Return (x, y) of the center of cell containing provided text 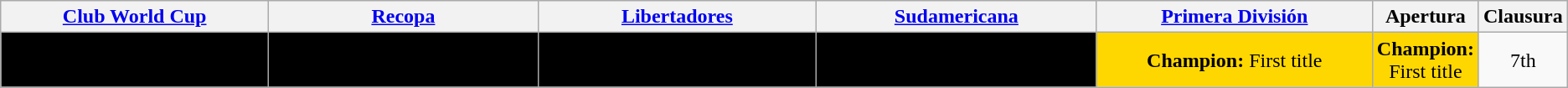
Apertura (1426, 17)
Libertadores (677, 17)
Primera División (1235, 17)
Clausura (1523, 17)
Recopa (404, 17)
Club World Cup (135, 17)
7th (1523, 60)
Sudamericana (957, 17)
